Search for the cell housing the specified text and yield its [x, y] center coordinate. 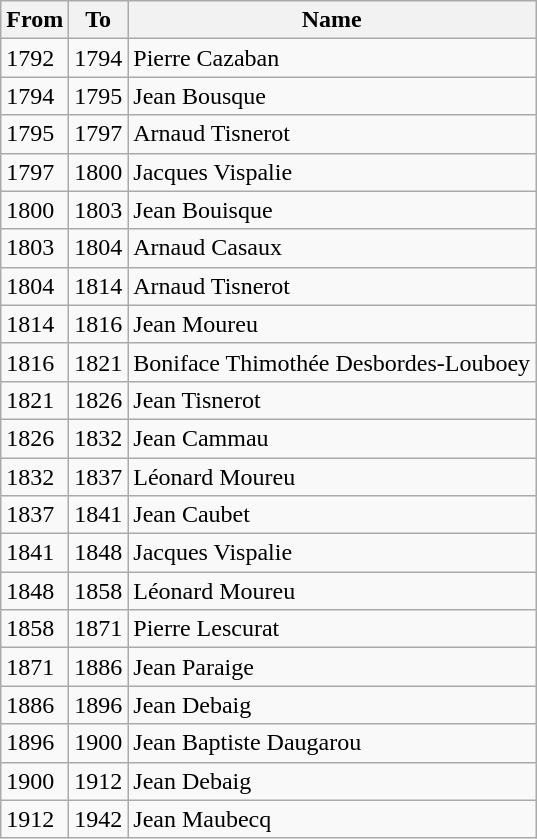
Jean Bousque [332, 96]
To [98, 20]
Jean Caubet [332, 515]
Name [332, 20]
Jean Moureu [332, 324]
Jean Paraige [332, 667]
Jean Cammau [332, 438]
Pierre Cazaban [332, 58]
1792 [35, 58]
Jean Bouisque [332, 210]
Jean Maubecq [332, 819]
1942 [98, 819]
Jean Tisnerot [332, 400]
Pierre Lescurat [332, 629]
From [35, 20]
Boniface Thimothée Desbordes-Louboey [332, 362]
Arnaud Casaux [332, 248]
Jean Baptiste Daugarou [332, 743]
